Determine the (X, Y) coordinate at the center of the cell enclosing the given text.  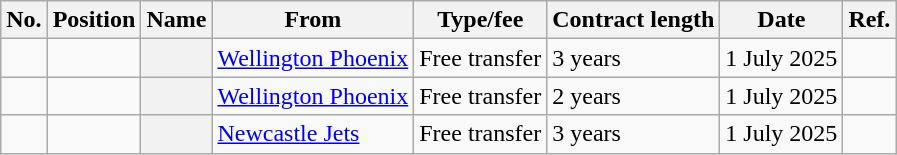
Ref. (870, 20)
Newcastle Jets (313, 134)
2 years (634, 96)
Date (782, 20)
No. (24, 20)
From (313, 20)
Contract length (634, 20)
Type/fee (480, 20)
Position (94, 20)
Name (176, 20)
